Determine the (X, Y) coordinate at the center of the cell enclosing the given text.  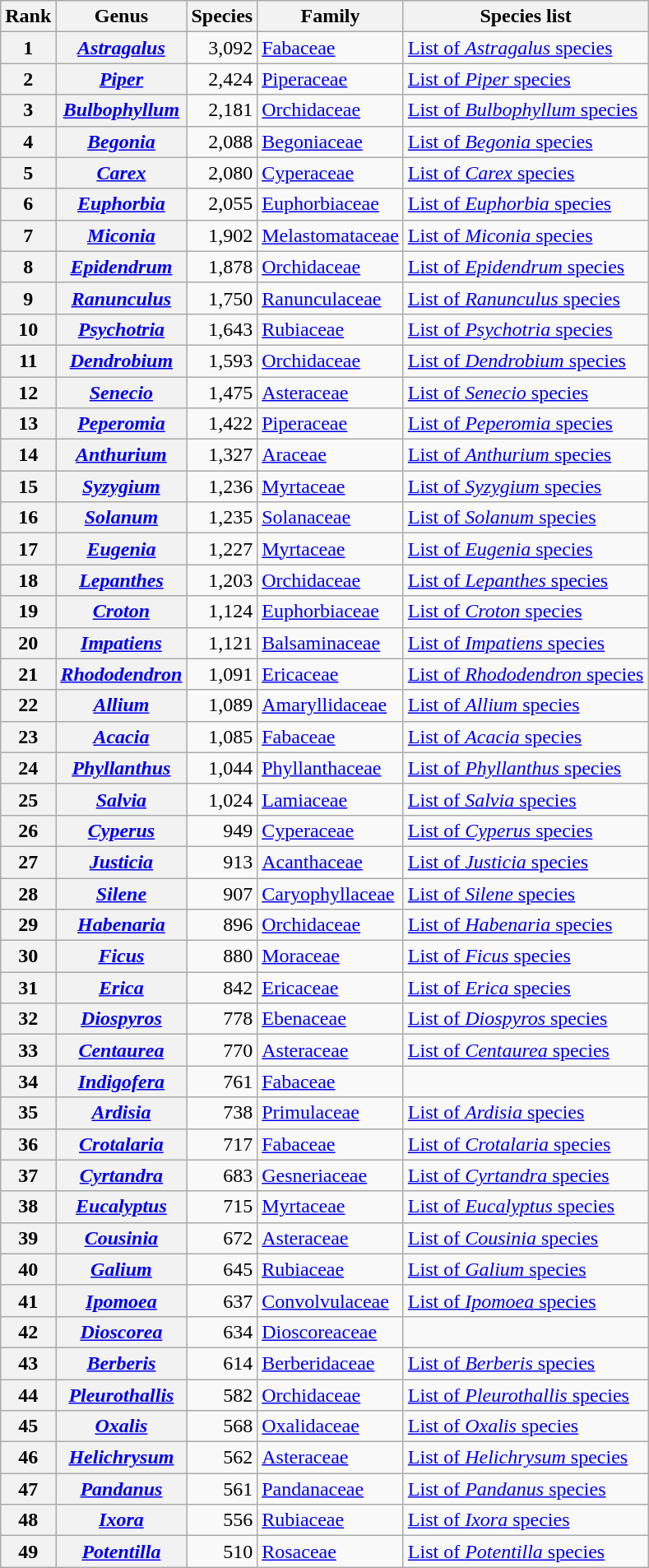
List of Anthurium species (525, 455)
Melastomataceae (331, 235)
Impatiens (122, 643)
Pandanus (122, 1489)
582 (222, 1395)
Pleurothallis (122, 1395)
List of Potentilla species (525, 1552)
17 (28, 549)
Rhododendron (122, 674)
19 (28, 612)
List of Oxalis species (525, 1426)
2,181 (222, 110)
Erica (122, 988)
556 (222, 1520)
Cyrtandra (122, 1175)
1,044 (222, 768)
15 (28, 486)
List of Impatiens species (525, 643)
Ardisia (122, 1113)
Ipomoea (122, 1300)
46 (28, 1458)
List of Allium species (525, 705)
43 (28, 1363)
1,643 (222, 329)
510 (222, 1552)
49 (28, 1552)
List of Berberis species (525, 1363)
1,750 (222, 298)
23 (28, 737)
Cyperus (122, 831)
568 (222, 1426)
645 (222, 1269)
32 (28, 1019)
2,424 (222, 79)
14 (28, 455)
Balsaminaceae (331, 643)
List of Habenaria species (525, 925)
36 (28, 1144)
List of Carex species (525, 173)
770 (222, 1050)
List of Miconia species (525, 235)
37 (28, 1175)
Diospyros (122, 1019)
1,121 (222, 643)
715 (222, 1207)
List of Bulbophyllum species (525, 110)
List of Centaurea species (525, 1050)
6 (28, 204)
2,080 (222, 173)
Lamiaceae (331, 799)
683 (222, 1175)
562 (222, 1458)
Ranunculaceae (331, 298)
List of Dendrobium species (525, 361)
List of Ranunculus species (525, 298)
5 (28, 173)
List of Pleurothallis species (525, 1395)
Rosaceae (331, 1552)
List of Phyllanthus species (525, 768)
40 (28, 1269)
47 (28, 1489)
2 (28, 79)
778 (222, 1019)
Galium (122, 1269)
Habenaria (122, 925)
842 (222, 988)
614 (222, 1363)
Centaurea (122, 1050)
18 (28, 580)
672 (222, 1238)
List of Croton species (525, 612)
Miconia (122, 235)
Oxalidaceae (331, 1426)
Astragalus (122, 48)
List of Acacia species (525, 737)
1,203 (222, 580)
1,593 (222, 361)
39 (28, 1238)
List of Cyrtandra species (525, 1175)
Ranunculus (122, 298)
Allium (122, 705)
4 (28, 142)
717 (222, 1144)
38 (28, 1207)
34 (28, 1082)
25 (28, 799)
8 (28, 267)
2,055 (222, 204)
1,227 (222, 549)
738 (222, 1113)
Salvia (122, 799)
Lepanthes (122, 580)
List of Silene species (525, 893)
1,024 (222, 799)
44 (28, 1395)
List of Crotalaria species (525, 1144)
Convolvulaceae (331, 1300)
Acacia (122, 737)
List of Solanum species (525, 518)
Croton (122, 612)
20 (28, 643)
List of Epidendrum species (525, 267)
Cousinia (122, 1238)
Begoniaceae (331, 142)
Oxalis (122, 1426)
Ixora (122, 1520)
11 (28, 361)
List of Galium species (525, 1269)
10 (28, 329)
List of Astragalus species (525, 48)
Senecio (122, 393)
List of Ixora species (525, 1520)
Potentilla (122, 1552)
List of Rhododendron species (525, 674)
7 (28, 235)
List of Peperomia species (525, 424)
Phyllanthus (122, 768)
Bulbophyllum (122, 110)
27 (28, 862)
List of Cyperus species (525, 831)
List of Diospyros species (525, 1019)
Epidendrum (122, 267)
1,878 (222, 267)
Euphorbia (122, 204)
22 (28, 705)
Phyllanthaceae (331, 768)
1,085 (222, 737)
Syzygium (122, 486)
907 (222, 893)
Araceae (331, 455)
List of Pandanus species (525, 1489)
Dendrobium (122, 361)
Dioscorea (122, 1332)
16 (28, 518)
761 (222, 1082)
Ebenaceae (331, 1019)
List of Senecio species (525, 393)
List of Euphorbia species (525, 204)
30 (28, 956)
1,327 (222, 455)
41 (28, 1300)
1,902 (222, 235)
Begonia (122, 142)
637 (222, 1300)
Pandanaceae (331, 1489)
Eugenia (122, 549)
913 (222, 862)
1,091 (222, 674)
31 (28, 988)
1 (28, 48)
List of Ipomoea species (525, 1300)
45 (28, 1426)
896 (222, 925)
12 (28, 393)
List of Syzygium species (525, 486)
List of Lepanthes species (525, 580)
Dioscoreaceae (331, 1332)
List of Eucalyptus species (525, 1207)
List of Ficus species (525, 956)
24 (28, 768)
2,088 (222, 142)
List of Helichrysum species (525, 1458)
3 (28, 110)
List of Salvia species (525, 799)
Acanthaceae (331, 862)
List of Ardisia species (525, 1113)
3,092 (222, 48)
Eucalyptus (122, 1207)
48 (28, 1520)
Caryophyllaceae (331, 893)
Silene (122, 893)
9 (28, 298)
1,124 (222, 612)
Helichrysum (122, 1458)
Gesneriaceae (331, 1175)
Carex (122, 173)
Peperomia (122, 424)
561 (222, 1489)
26 (28, 831)
Berberidaceae (331, 1363)
Anthurium (122, 455)
13 (28, 424)
List of Psychotria species (525, 329)
880 (222, 956)
Genus (122, 16)
42 (28, 1332)
33 (28, 1050)
Solanum (122, 518)
Justicia (122, 862)
List of Erica species (525, 988)
35 (28, 1113)
28 (28, 893)
1,235 (222, 518)
List of Piper species (525, 79)
Solanaceae (331, 518)
Family (331, 16)
Crotalaria (122, 1144)
29 (28, 925)
634 (222, 1332)
Species list (525, 16)
Psychotria (122, 329)
Amaryllidaceae (331, 705)
List of Eugenia species (525, 549)
Primulaceae (331, 1113)
1,236 (222, 486)
Berberis (122, 1363)
Species (222, 16)
1,475 (222, 393)
Rank (28, 16)
Piper (122, 79)
1,422 (222, 424)
List of Begonia species (525, 142)
Ficus (122, 956)
List of Justicia species (525, 862)
21 (28, 674)
949 (222, 831)
1,089 (222, 705)
Moraceae (331, 956)
List of Cousinia species (525, 1238)
Indigofera (122, 1082)
